Search for the cell housing the specified text and yield its [x, y] center coordinate. 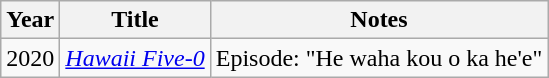
Title [135, 20]
Episode: "He waha kou o ka he'e" [379, 58]
2020 [30, 58]
Hawaii Five-0 [135, 58]
Notes [379, 20]
Year [30, 20]
